Detect which cell encompasses the target text, then output its [X, Y] center coordinate. 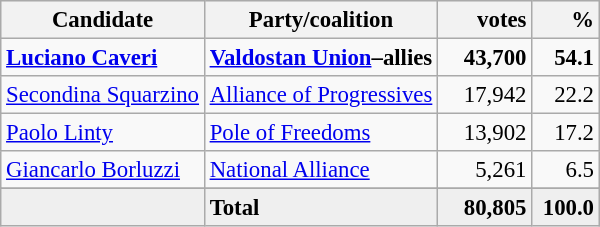
80,805 [485, 208]
votes [485, 20]
17.2 [566, 133]
54.1 [566, 58]
Secondina Squarzino [103, 95]
5,261 [485, 170]
6.5 [566, 170]
Alliance of Progressives [320, 95]
Paolo Linty [103, 133]
43,700 [485, 58]
Pole of Freedoms [320, 133]
% [566, 20]
100.0 [566, 208]
National Alliance [320, 170]
13,902 [485, 133]
Total [320, 208]
22.2 [566, 95]
17,942 [485, 95]
Luciano Caveri [103, 58]
Giancarlo Borluzzi [103, 170]
Candidate [103, 20]
Party/coalition [320, 20]
Valdostan Union–allies [320, 58]
